From the cell containing the given text, extract its center point as [x, y] coordinate. 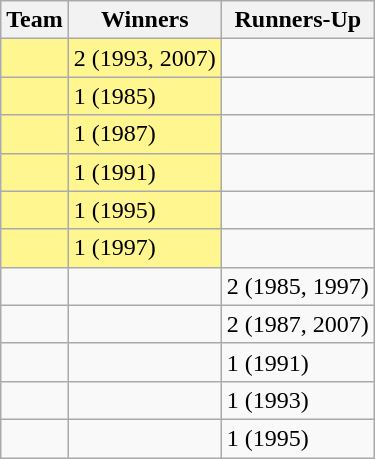
Runners-Up [298, 20]
Winners [144, 20]
2 (1985, 1997) [298, 286]
2 (1987, 2007) [298, 324]
1 (1993) [298, 400]
1 (1985) [144, 96]
1 (1997) [144, 248]
2 (1993, 2007) [144, 58]
1 (1987) [144, 134]
Team [35, 20]
